Capture the cell that displays the provided text and extract its (x, y) central coordinate. 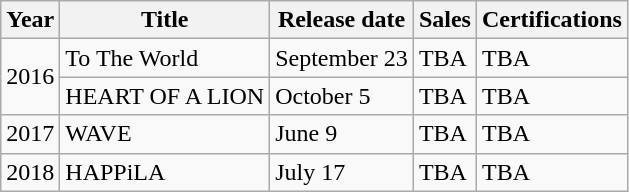
2017 (30, 134)
September 23 (342, 58)
HEART OF A LION (165, 96)
Year (30, 20)
To The World (165, 58)
Sales (444, 20)
2016 (30, 77)
Title (165, 20)
October 5 (342, 96)
HAPPiLA (165, 172)
Release date (342, 20)
WAVE (165, 134)
July 17 (342, 172)
Certifications (552, 20)
2018 (30, 172)
June 9 (342, 134)
